Locate the cell with the specified text and output its (x, y) center coordinate. 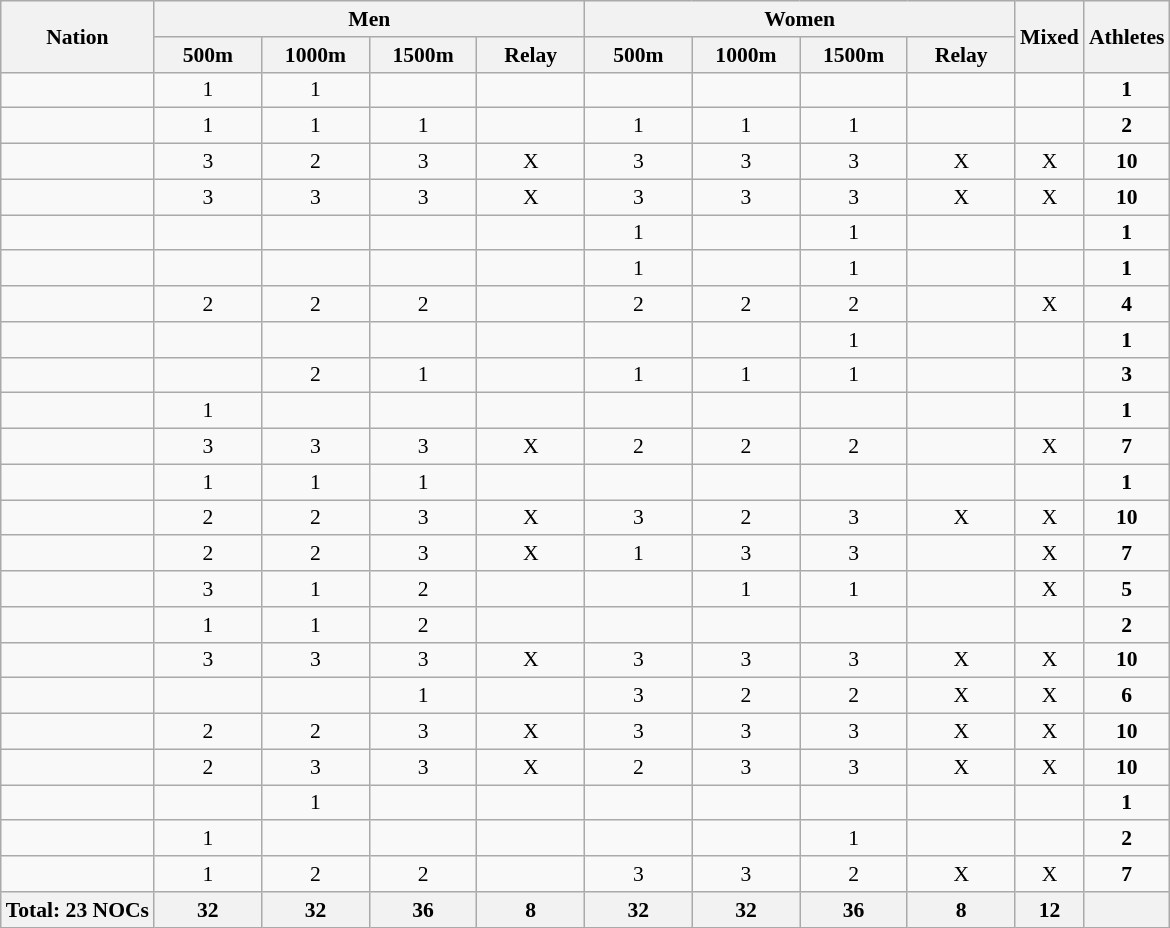
Athletes (1127, 36)
4 (1127, 304)
6 (1127, 696)
Total: 23 NOCs (78, 910)
12 (1050, 910)
Mixed (1050, 36)
5 (1127, 589)
Nation (78, 36)
Men (369, 19)
Women (800, 19)
